Find where the given text appears and provide that cell's center as [x, y] coordinate. 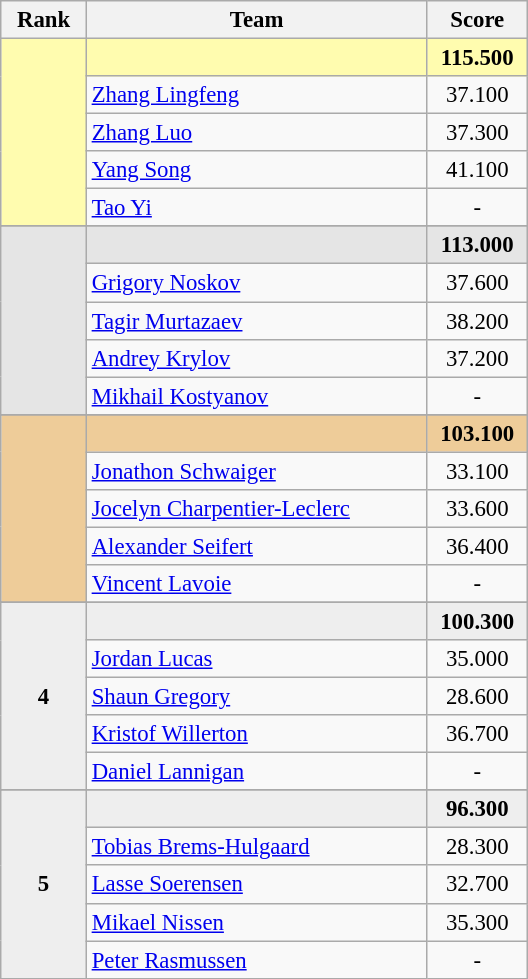
Mikael Nissen [256, 922]
Jonathon Schwaiger [256, 471]
Peter Rasmussen [256, 960]
Andrey Krylov [256, 358]
33.600 [478, 509]
Tobias Brems-Hulgaard [256, 847]
Team [256, 20]
Jocelyn Charpentier-Leclerc [256, 509]
115.500 [478, 58]
Yang Song [256, 170]
Daniel Lannigan [256, 772]
Mikhail Kostyanov [256, 396]
38.200 [478, 321]
36.700 [478, 734]
37.200 [478, 358]
4 [44, 696]
37.100 [478, 95]
32.700 [478, 885]
33.100 [478, 471]
5 [44, 884]
Score [478, 20]
Zhang Lingfeng [256, 95]
Kristof Willerton [256, 734]
35.000 [478, 659]
Alexander Seifert [256, 546]
28.300 [478, 847]
103.100 [478, 433]
37.600 [478, 283]
36.400 [478, 546]
Rank [44, 20]
100.300 [478, 621]
Grigory Noskov [256, 283]
Zhang Luo [256, 133]
28.600 [478, 697]
37.300 [478, 133]
Lasse Soerensen [256, 885]
Jordan Lucas [256, 659]
Tagir Murtazaev [256, 321]
113.000 [478, 245]
35.300 [478, 922]
41.100 [478, 170]
Tao Yi [256, 208]
Vincent Lavoie [256, 584]
Shaun Gregory [256, 697]
96.300 [478, 809]
